Extract the (X, Y) coordinate from the center of the cell holding the provided text.  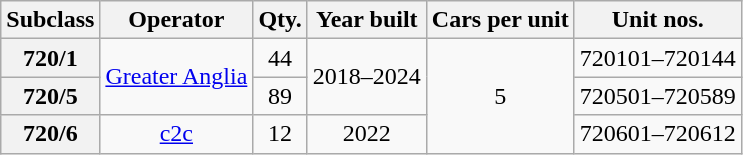
Qty. (280, 20)
720/1 (50, 58)
89 (280, 96)
12 (280, 134)
720601–720612 (658, 134)
5 (500, 96)
Cars per unit (500, 20)
Greater Anglia (176, 77)
720/5 (50, 96)
44 (280, 58)
Year built (366, 20)
2022 (366, 134)
720/6 (50, 134)
c2c (176, 134)
720101–720144 (658, 58)
Subclass (50, 20)
2018–2024 (366, 77)
Unit nos. (658, 20)
Operator (176, 20)
720501–720589 (658, 96)
